Determine the (X, Y) coordinate at the center of the cell enclosing the given text.  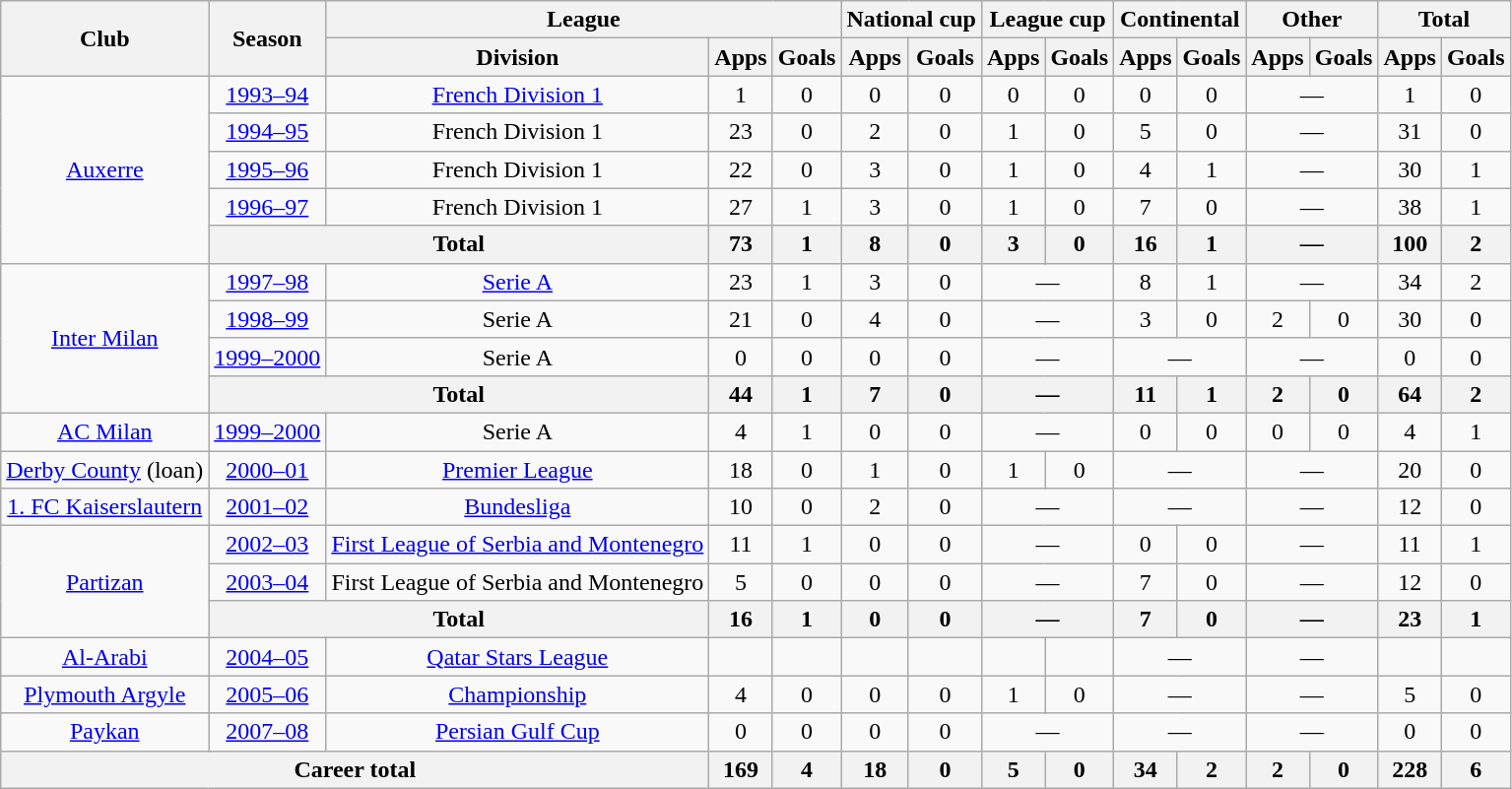
169 (741, 769)
Continental (1180, 20)
21 (741, 319)
National cup (911, 20)
20 (1410, 470)
Premier League (518, 470)
Derby County (loan) (104, 470)
6 (1476, 769)
Division (518, 57)
Club (104, 38)
Championship (518, 694)
AC Milan (104, 431)
Qatar Stars League (518, 657)
Other (1312, 20)
73 (741, 244)
1994–95 (268, 132)
Inter Milan (104, 338)
2007–08 (268, 732)
Paykan (104, 732)
Auxerre (104, 169)
38 (1410, 207)
Al-Arabi (104, 657)
10 (741, 507)
League cup (1047, 20)
2002–03 (268, 545)
1993–94 (268, 95)
Season (268, 38)
27 (741, 207)
31 (1410, 132)
1997–98 (268, 282)
64 (1410, 394)
Plymouth Argyle (104, 694)
2004–05 (268, 657)
228 (1410, 769)
Bundesliga (518, 507)
Career total (355, 769)
22 (741, 169)
2003–04 (268, 582)
1996–97 (268, 207)
1. FC Kaiserslautern (104, 507)
2000–01 (268, 470)
100 (1410, 244)
2001–02 (268, 507)
1995–96 (268, 169)
Partizan (104, 582)
League (583, 20)
1998–99 (268, 319)
2005–06 (268, 694)
Persian Gulf Cup (518, 732)
44 (741, 394)
